Find where the given text appears and provide that cell's center as [X, Y] coordinate. 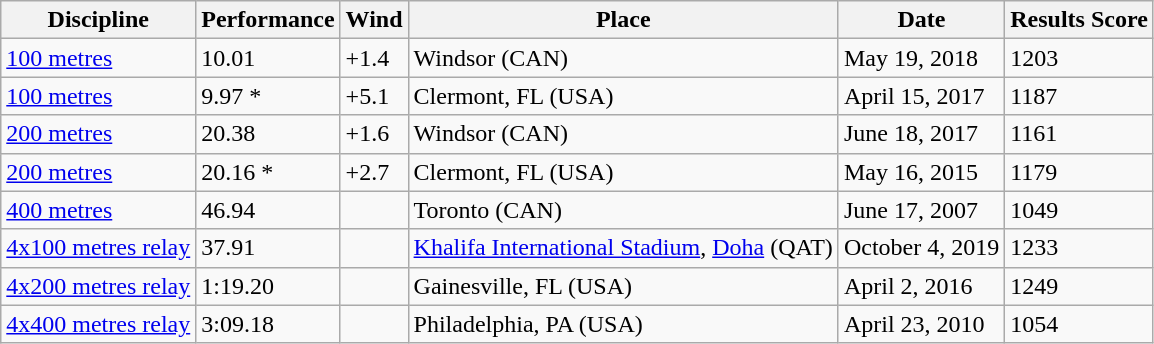
June 17, 2007 [921, 210]
June 18, 2017 [921, 134]
37.91 [268, 248]
20.16 * [268, 172]
1203 [1080, 58]
Philadelphia, PA (USA) [623, 324]
May 16, 2015 [921, 172]
+2.7 [374, 172]
+1.4 [374, 58]
April 15, 2017 [921, 96]
9.97 * [268, 96]
1187 [1080, 96]
1:19.20 [268, 286]
Discipline [98, 20]
4x200 metres relay [98, 286]
Toronto (CAN) [623, 210]
April 2, 2016 [921, 286]
10.01 [268, 58]
Wind [374, 20]
400 metres [98, 210]
Gainesville, FL (USA) [623, 286]
May 19, 2018 [921, 58]
April 23, 2010 [921, 324]
1049 [1080, 210]
Date [921, 20]
Place [623, 20]
1233 [1080, 248]
1249 [1080, 286]
4x100 metres relay [98, 248]
1179 [1080, 172]
1161 [1080, 134]
Khalifa International Stadium, Doha (QAT) [623, 248]
20.38 [268, 134]
+1.6 [374, 134]
1054 [1080, 324]
4x400 metres relay [98, 324]
Performance [268, 20]
46.94 [268, 210]
3:09.18 [268, 324]
+5.1 [374, 96]
Results Score [1080, 20]
October 4, 2019 [921, 248]
